Locate the cell with the specified text and output its (x, y) center coordinate. 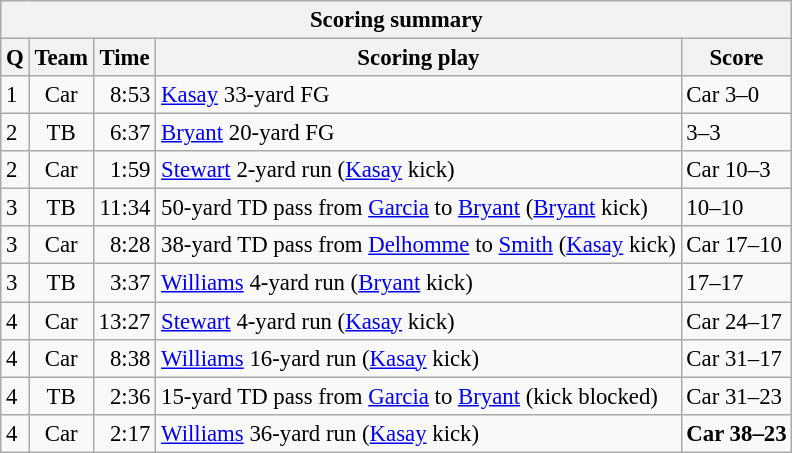
Williams 4-yard run (Bryant kick) (418, 283)
10–10 (736, 208)
3:37 (124, 283)
50-yard TD pass from Garcia to Bryant (Bryant kick) (418, 208)
1:59 (124, 170)
3–3 (736, 133)
8:53 (124, 95)
1 (15, 95)
8:38 (124, 358)
Kasay 33-yard FG (418, 95)
Stewart 2-yard run (Kasay kick) (418, 170)
2:36 (124, 396)
Score (736, 58)
Bryant 20-yard FG (418, 133)
13:27 (124, 321)
Car 24–17 (736, 321)
Williams 16-yard run (Kasay kick) (418, 358)
Q (15, 58)
6:37 (124, 133)
Car 17–10 (736, 245)
Car 38–23 (736, 433)
2:17 (124, 433)
Car 3–0 (736, 95)
17–17 (736, 283)
Scoring play (418, 58)
Time (124, 58)
Car 31–23 (736, 396)
Stewart 4-yard run (Kasay kick) (418, 321)
38-yard TD pass from Delhomme to Smith (Kasay kick) (418, 245)
Car 10–3 (736, 170)
8:28 (124, 245)
Car 31–17 (736, 358)
11:34 (124, 208)
Scoring summary (396, 20)
Williams 36-yard run (Kasay kick) (418, 433)
Team (61, 58)
15-yard TD pass from Garcia to Bryant (kick blocked) (418, 396)
